Provide the (x, y) coordinate of the cell's center where the given text is located.  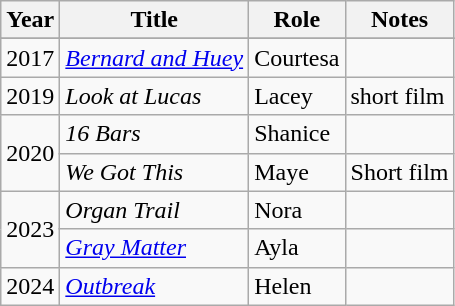
Gray Matter (154, 248)
2024 (30, 286)
Outbreak (154, 286)
2019 (30, 96)
Role (297, 20)
2020 (30, 153)
Short film (400, 172)
Look at Lucas (154, 96)
2023 (30, 229)
short film (400, 96)
Maye (297, 172)
Title (154, 20)
Shanice (297, 134)
Organ Trail (154, 210)
We Got This (154, 172)
Bernard and Huey (154, 58)
Nora (297, 210)
Helen (297, 286)
Year (30, 20)
2017 (30, 58)
Ayla (297, 248)
16 Bars (154, 134)
Courtesa (297, 58)
Notes (400, 20)
Lacey (297, 96)
